Return (X, Y) of the center of cell containing provided text 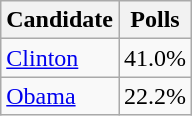
41.0% (154, 58)
Obama (60, 96)
Candidate (60, 20)
Polls (154, 20)
Clinton (60, 58)
22.2% (154, 96)
